Locate the cell with the specified text and output its [x, y] center coordinate. 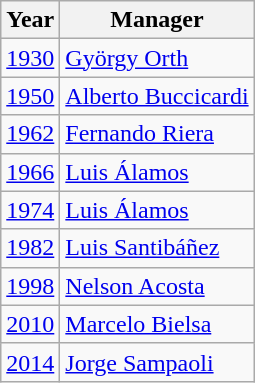
2010 [30, 324]
Manager [157, 20]
György Orth [157, 58]
1998 [30, 286]
2014 [30, 362]
1982 [30, 248]
1930 [30, 58]
1962 [30, 134]
Year [30, 20]
1966 [30, 172]
Alberto Buccicardi [157, 96]
1950 [30, 96]
Nelson Acosta [157, 286]
Luis Santibáñez [157, 248]
Marcelo Bielsa [157, 324]
Fernando Riera [157, 134]
Jorge Sampaoli [157, 362]
1974 [30, 210]
